Provide the [x, y] coordinate of the cell's center where the given text is located.  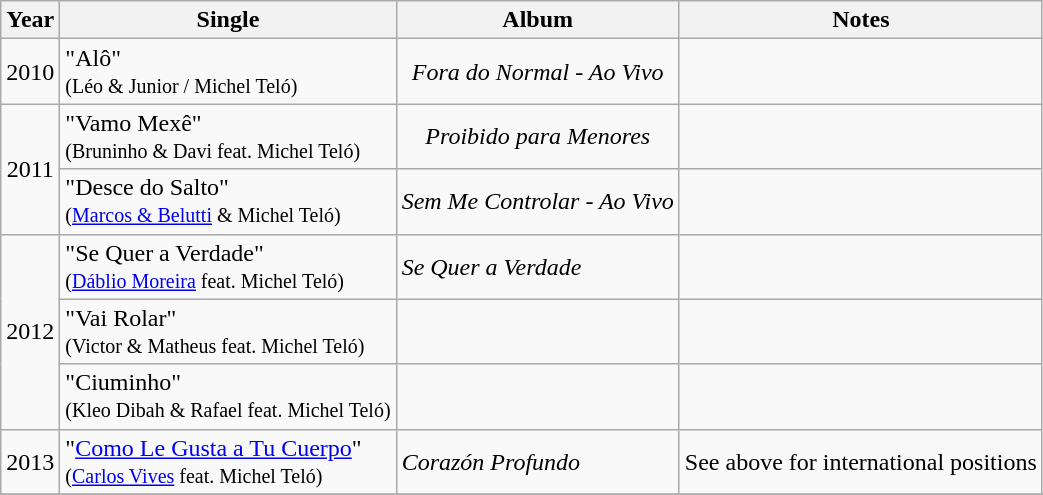
"Vamo Mexê" (Bruninho & Davi feat. Michel Teló) [228, 136]
2010 [30, 72]
"Vai Rolar"(Victor & Matheus feat. Michel Teló) [228, 332]
Fora do Normal - Ao Vivo [538, 72]
"Desce do Salto" (Marcos & Belutti & Michel Teló) [228, 202]
Single [228, 20]
Proibido para Menores [538, 136]
Sem Me Controlar - Ao Vivo [538, 202]
2012 [30, 332]
2011 [30, 169]
See above for international positions [860, 462]
"Alô" (Léo & Junior / Michel Teló) [228, 72]
Corazón Profundo [538, 462]
"Ciuminho"(Kleo Dibah & Rafael feat. Michel Teló) [228, 396]
Album [538, 20]
Year [30, 20]
Notes [860, 20]
"Se Quer a Verdade" (Dáblio Moreira feat. Michel Teló) [228, 266]
Se Quer a Verdade [538, 266]
2013 [30, 462]
"Como Le Gusta a Tu Cuerpo"(Carlos Vives feat. Michel Teló) [228, 462]
